From the cell containing the given text, extract its center point as [X, Y] coordinate. 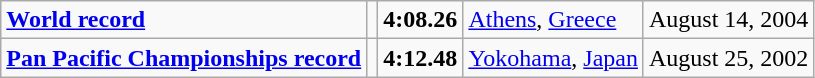
August 25, 2002 [728, 58]
4:08.26 [420, 20]
World record [184, 20]
Pan Pacific Championships record [184, 58]
August 14, 2004 [728, 20]
4:12.48 [420, 58]
Yokohama, Japan [554, 58]
Athens, Greece [554, 20]
